Capture the cell that displays the provided text and extract its (x, y) central coordinate. 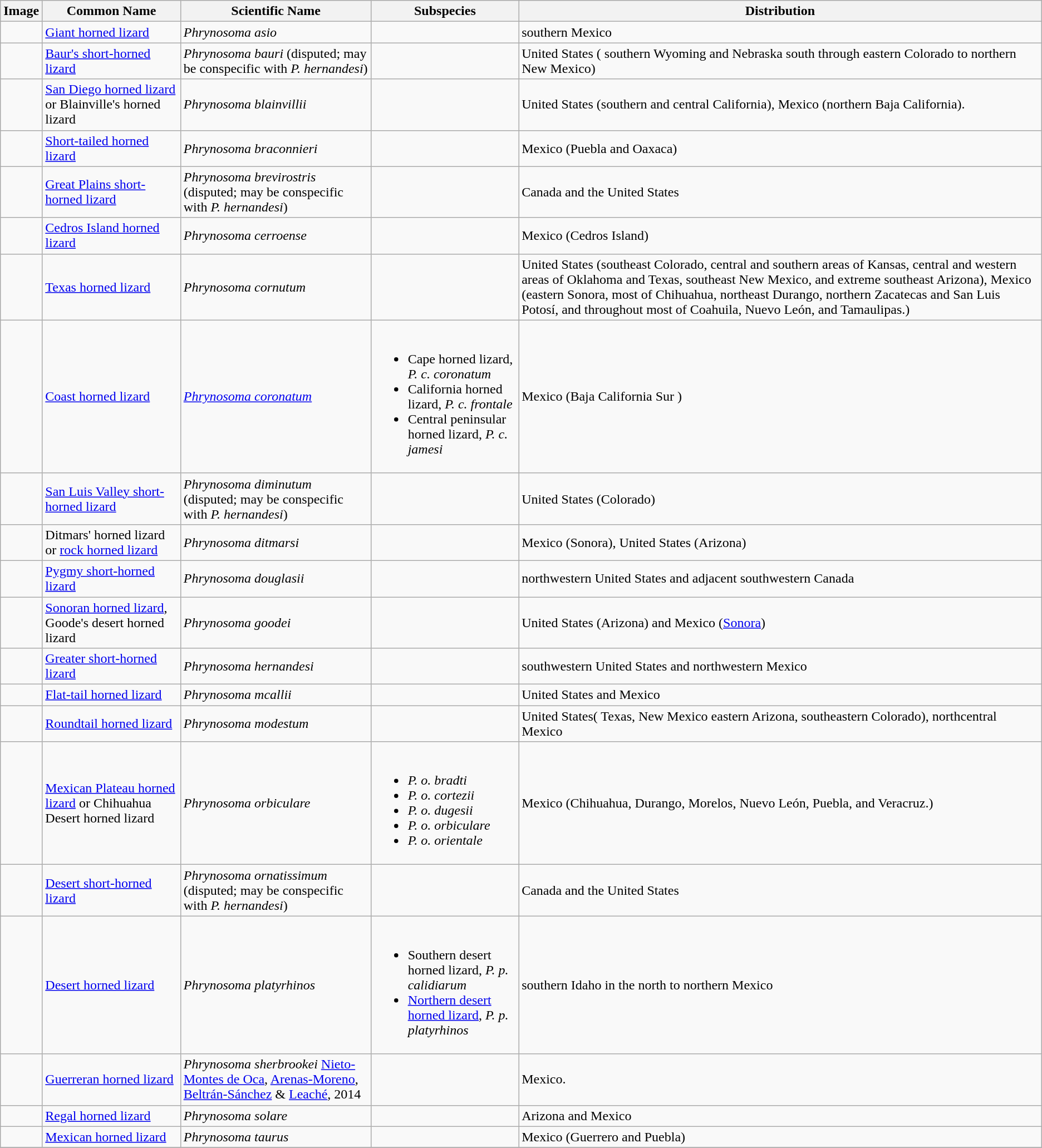
Mexico (Cedros Island) (780, 236)
Distribution (780, 11)
Arizona and Mexico (780, 1116)
San Diego horned lizard or Blainville's horned lizard (111, 105)
Phrynosoma cornutum (276, 287)
Mexico. (780, 1080)
Phrynosoma orbiculare (276, 804)
Desert short-horned lizard (111, 890)
United States ( southern Wyoming and Nebraska south through eastern Colorado to northern New Mexico) (780, 61)
Phrynosoma goodei (276, 622)
Common Name (111, 11)
Phrynosoma sherbrookei Nieto-Montes de Oca, Arenas-Moreno, Beltrán-Sánchez & Leaché, 2014 (276, 1080)
Phrynosoma modestum (276, 723)
Phrynosoma asio (276, 32)
Phrynosoma diminutum (disputed; may be conspecific with P. hernandesi) (276, 499)
Mexico (Baja California Sur ) (780, 396)
United States (southern and central California), Mexico (northern Baja California). (780, 105)
Mexican Plateau horned lizard or Chihuahua Desert horned lizard (111, 804)
Short-tailed horned lizard (111, 148)
Scientific Name (276, 11)
Mexico (Puebla and Oaxaca) (780, 148)
Mexico (Sonora), United States (Arizona) (780, 542)
Cape horned lizard, P. c. coronatum California horned lizard, P. c. frontale Central peninsular horned lizard, P. c. jamesi (445, 396)
Phrynosoma cerroense (276, 236)
Phrynosoma hernandesi (276, 667)
Roundtail horned lizard (111, 723)
Ditmars' horned lizard or rock horned lizard (111, 542)
San Luis Valley short-horned lizard (111, 499)
Phrynosoma ditmarsi (276, 542)
Greater short-horned lizard (111, 667)
Giant horned lizard (111, 32)
Flat-tail horned lizard (111, 695)
United States (Arizona) and Mexico (Sonora) (780, 622)
Pygmy short-horned lizard (111, 579)
Great Plains short-horned lizard (111, 192)
Mexico (Guerrero and Puebla) (780, 1137)
Phrynosoma solare (276, 1116)
Mexico (Chihuahua, Durango, Morelos, Nuevo León, Puebla, and Veracruz.) (780, 804)
northwestern United States and adjacent southwestern Canada (780, 579)
Phrynosoma brevirostris (disputed; may be conspecific with P. hernandesi) (276, 192)
United States (Colorado) (780, 499)
Coast horned lizard (111, 396)
Phrynosoma douglasii (276, 579)
Mexican horned lizard (111, 1137)
Image (21, 11)
Baur's short-horned lizard (111, 61)
Texas horned lizard (111, 287)
Desert horned lizard (111, 985)
Subspecies (445, 11)
Sonoran horned lizard, Goode's desert horned lizard (111, 622)
Regal horned lizard (111, 1116)
Phrynosoma taurus (276, 1137)
Phrynosoma braconnieri (276, 148)
United States( Texas, New Mexico eastern Arizona, southeastern Colorado), northcentral Mexico (780, 723)
Cedros Island horned lizard (111, 236)
P. o. bradti P. o. cortezii P. o. dugesii P. o. orbiculare P. o. orientale (445, 804)
Phrynosoma platyrhinos (276, 985)
Phrynosoma blainvillii (276, 105)
southern Idaho in the north to northern Mexico (780, 985)
Phrynosoma ornatissimum (disputed; may be conspecific with P. hernandesi) (276, 890)
Southern desert horned lizard, P. p. calidiarum Northern desert horned lizard, P. p. platyrhinos (445, 985)
Guerreran horned lizard (111, 1080)
Phrynosoma mcallii (276, 695)
Phrynosoma bauri (disputed; may be conspecific with P. hernandesi) (276, 61)
southern Mexico (780, 32)
Phrynosoma coronatum (276, 396)
southwestern United States and northwestern Mexico (780, 667)
United States and Mexico (780, 695)
